Scan for the cell matching the given text and deliver its [x, y] coordinate at center. 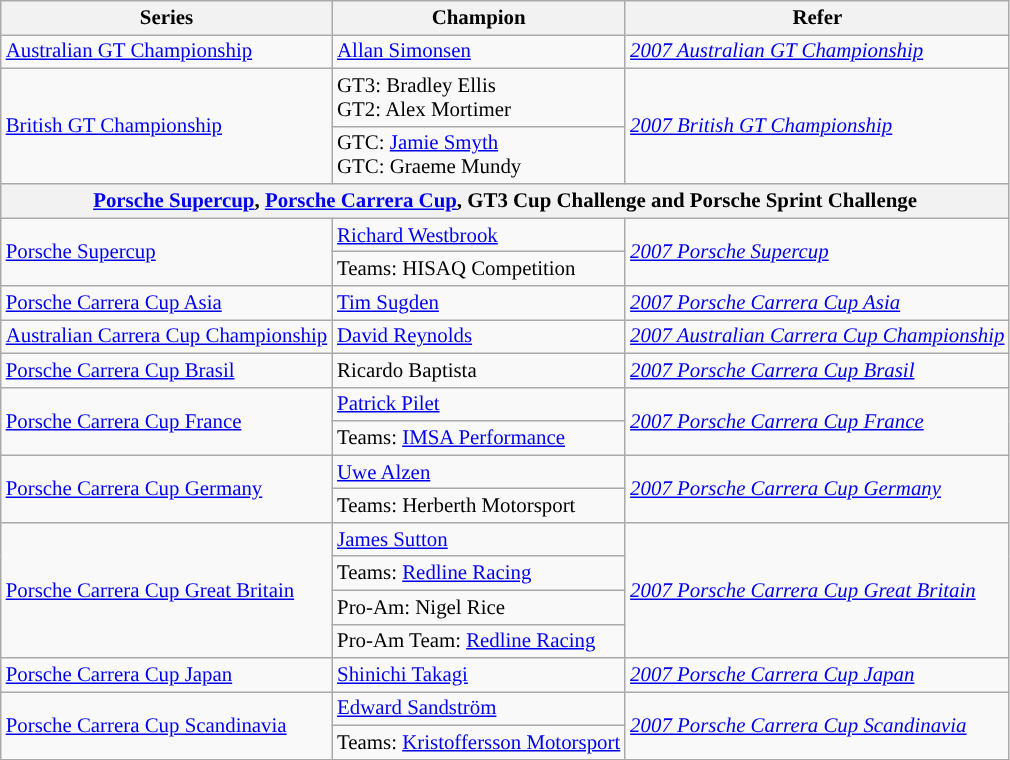
Pro-Am Team: Redline Racing [478, 641]
Allan Simonsen [478, 51]
2007 Porsche Carrera Cup Brasil [817, 370]
Shinichi Takagi [478, 675]
Australian Carrera Cup Championship [166, 336]
Richard Westbrook [478, 235]
Uwe Alzen [478, 472]
2007 Porsche Supercup [817, 252]
Teams: Herberth Motorsport [478, 506]
Porsche Carrera Cup Great Britain [166, 590]
Porsche Carrera Cup France [166, 421]
Porsche Carrera Cup Asia [166, 303]
2007 Porsche Carrera Cup France [817, 421]
2007 Porsche Carrera Cup Great Britain [817, 590]
2007 Australian GT Championship [817, 51]
Porsche Carrera Cup Japan [166, 675]
Teams: IMSA Performance [478, 438]
Porsche Carrera Cup Brasil [166, 370]
2007 Porsche Carrera Cup Asia [817, 303]
Tim Sugden [478, 303]
2007 Porsche Carrera Cup Japan [817, 675]
British GT Championship [166, 126]
Pro-Am: Nigel Rice [478, 607]
David Reynolds [478, 336]
Series [166, 18]
Teams: Redline Racing [478, 573]
GTC: Jamie SmythGTC: Graeme Mundy [478, 155]
2007 Australian Carrera Cup Championship [817, 336]
GT3: Bradley EllisGT2: Alex Mortimer [478, 97]
Porsche Supercup, Porsche Carrera Cup, GT3 Cup Challenge and Porsche Sprint Challenge [506, 201]
Edward Sandström [478, 709]
2007 Porsche Carrera Cup Scandinavia [817, 726]
2007 British GT Championship [817, 126]
Refer [817, 18]
Ricardo Baptista [478, 370]
2007 Porsche Carrera Cup Germany [817, 489]
Champion [478, 18]
Porsche Carrera Cup Germany [166, 489]
Patrick Pilet [478, 404]
Porsche Carrera Cup Scandinavia [166, 726]
Teams: HISAQ Competition [478, 269]
Australian GT Championship [166, 51]
Teams: Kristoffersson Motorsport [478, 743]
James Sutton [478, 539]
Porsche Supercup [166, 252]
